Capture the cell that displays the provided text and extract its [x, y] central coordinate. 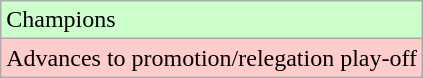
Champions [212, 20]
Advances to promotion/relegation play-off [212, 58]
